Extract the (x, y) coordinate from the center of the cell holding the provided text.  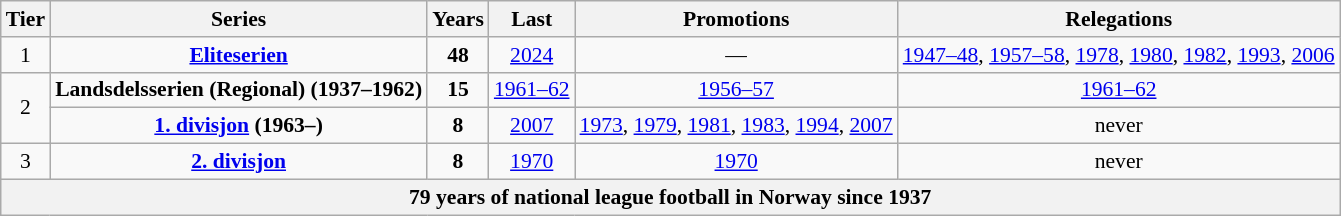
Tier (26, 19)
1973, 1979, 1981, 1983, 1994, 2007 (736, 126)
2 (26, 108)
48 (458, 55)
1 (26, 55)
79 years of national league football in Norway since 1937 (670, 197)
1947–48, 1957–58, 1978, 1980, 1982, 1993, 2006 (1119, 55)
Relegations (1119, 19)
2. divisjon (238, 162)
Promotions (736, 19)
Landsdelsserien (Regional) (1937–1962) (238, 90)
Last (532, 19)
Series (238, 19)
1. divisjon (1963–) (238, 126)
Eliteserien (238, 55)
1956–57 (736, 90)
15 (458, 90)
Years (458, 19)
3 (26, 162)
2007 (532, 126)
2024 (532, 55)
— (736, 55)
